Extract the [x, y] coordinate from the center of the cell holding the provided text.  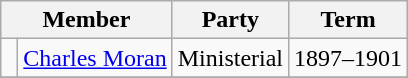
Member [86, 20]
1897–1901 [348, 58]
Ministerial [230, 58]
Party [230, 20]
Term [348, 20]
Charles Moran [95, 58]
